Search for the cell housing the specified text and yield its [x, y] center coordinate. 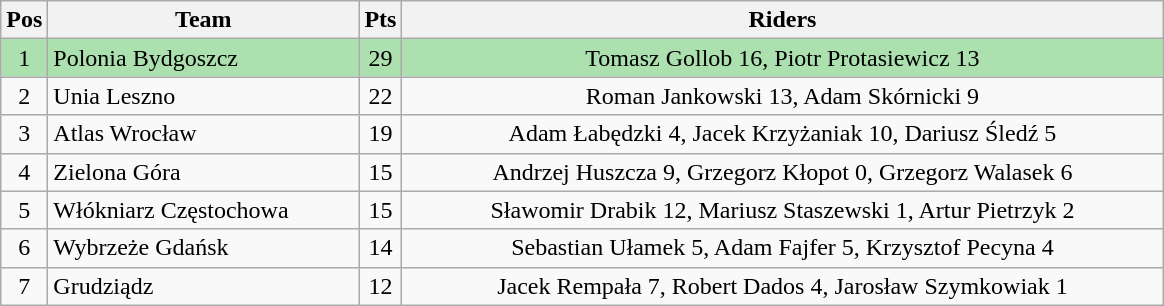
Polonia Bydgoszcz [204, 58]
Sebastian Ułamek 5, Adam Fajfer 5, Krzysztof Pecyna 4 [782, 248]
4 [24, 172]
Sławomir Drabik 12, Mariusz Staszewski 1, Artur Pietrzyk 2 [782, 210]
Tomasz Gollob 16, Piotr Protasiewicz 13 [782, 58]
Pts [380, 20]
6 [24, 248]
Pos [24, 20]
Grudziądz [204, 286]
Zielona Góra [204, 172]
22 [380, 96]
1 [24, 58]
Team [204, 20]
14 [380, 248]
Atlas Wrocław [204, 134]
Roman Jankowski 13, Adam Skórnicki 9 [782, 96]
19 [380, 134]
Riders [782, 20]
2 [24, 96]
12 [380, 286]
Unia Leszno [204, 96]
29 [380, 58]
3 [24, 134]
Wybrzeże Gdańsk [204, 248]
5 [24, 210]
Adam Łabędzki 4, Jacek Krzyżaniak 10, Dariusz Śledź 5 [782, 134]
7 [24, 286]
Jacek Rempała 7, Robert Dados 4, Jarosław Szymkowiak 1 [782, 286]
Andrzej Huszcza 9, Grzegorz Kłopot 0, Grzegorz Walasek 6 [782, 172]
Włókniarz Częstochowa [204, 210]
